Determine the [x, y] coordinate at the center of the cell enclosing the given text.  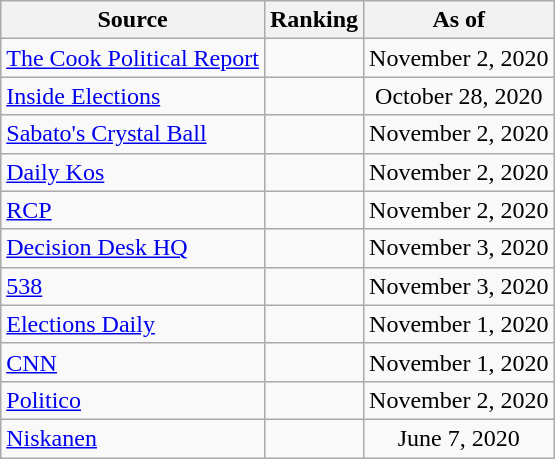
Politico [133, 400]
538 [133, 286]
Ranking [314, 20]
The Cook Political Report [133, 58]
June 7, 2020 [459, 438]
Inside Elections [133, 96]
RCP [133, 210]
October 28, 2020 [459, 96]
Decision Desk HQ [133, 248]
Elections Daily [133, 324]
Sabato's Crystal Ball [133, 134]
Source [133, 20]
As of [459, 20]
Niskanen [133, 438]
Daily Kos [133, 172]
CNN [133, 362]
